Provide the [X, Y] coordinate of the cell's center where the given text is located.  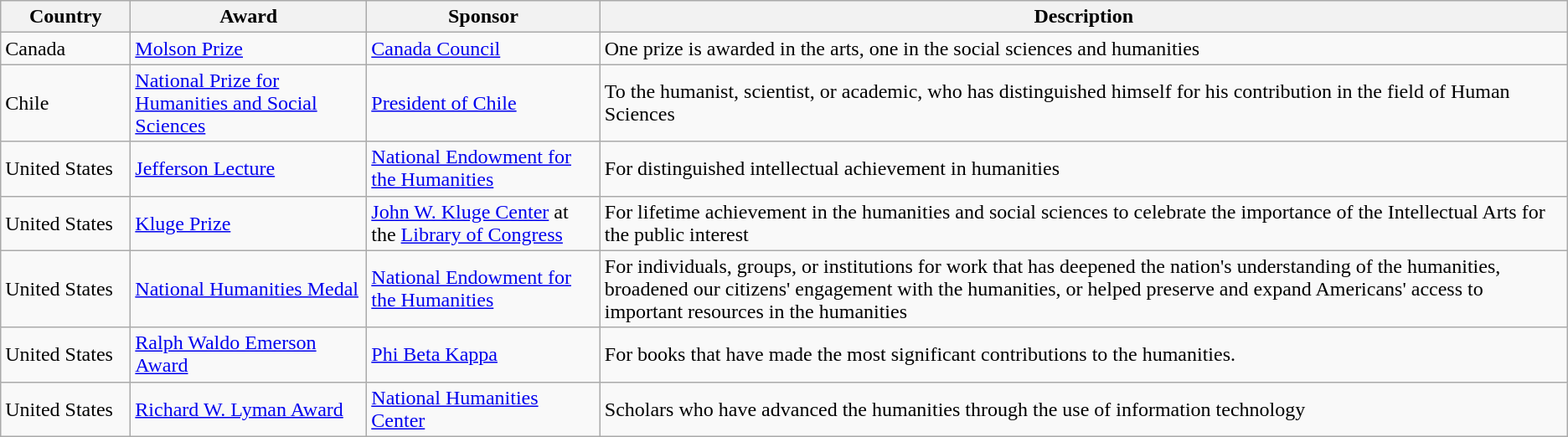
For lifetime achievement in the humanities and social sciences to celebrate the importance of the Intellectual Arts for the public interest [1084, 223]
Award [249, 17]
For distinguished intellectual achievement in humanities [1084, 169]
Chile [65, 103]
Canada [65, 49]
Jefferson Lecture [249, 169]
Country [65, 17]
John W. Kluge Center at the Library of Congress [483, 223]
To the humanist, scientist, or academic, who has distinguished himself for his contribution in the field of Human Sciences [1084, 103]
National Humanities Center [483, 409]
President of Chile [483, 103]
Phi Beta Kappa [483, 355]
Canada Council [483, 49]
One prize is awarded in the arts, one in the social sciences and humanities [1084, 49]
Kluge Prize [249, 223]
Description [1084, 17]
Molson Prize [249, 49]
Scholars who have advanced the humanities through the use of information technology [1084, 409]
For books that have made the most significant contributions to the humanities. [1084, 355]
National Humanities Medal [249, 289]
Richard W. Lyman Award [249, 409]
Sponsor [483, 17]
Ralph Waldo Emerson Award [249, 355]
National Prize for Humanities and Social Sciences [249, 103]
